From the cell containing the given text, extract its center point as [x, y] coordinate. 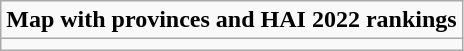
Map with provinces and HAI 2022 rankings [232, 20]
